Pinpoint the cell where the given text exists, returning its (X, Y) midpoint coordinate. 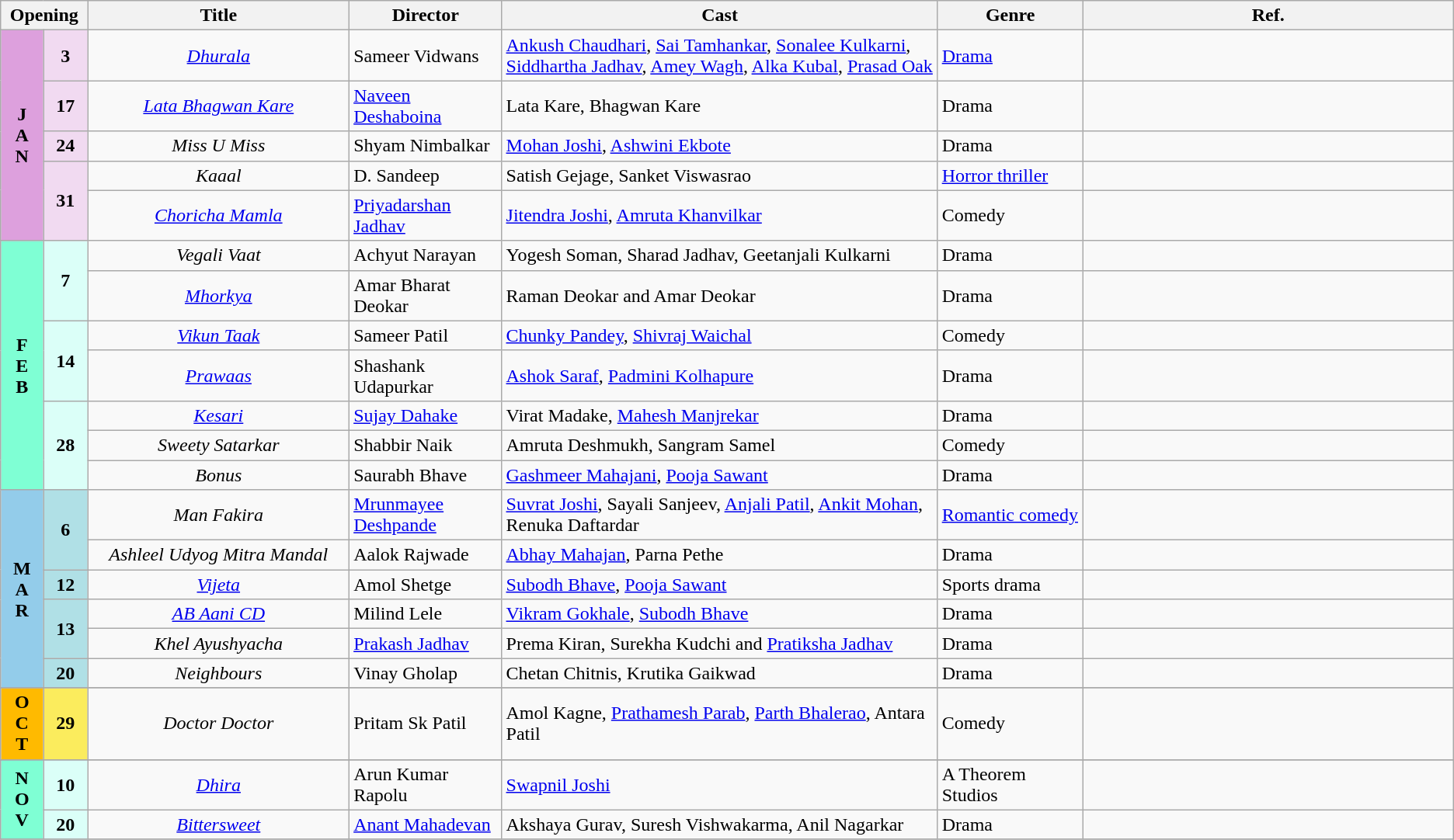
Vikun Taak (219, 335)
Pritam Sk Patil (426, 724)
Genre (1010, 16)
Ankush Chaudhari, Sai Tamhankar, Sonalee Kulkarni, Siddhartha Jadhav, Amey Wagh, Alka Kubal, Prasad Oak (719, 56)
Miss U Miss (219, 146)
Shyam Nimbalkar (426, 146)
MAR (22, 588)
Raman Deokar and Amar Deokar (719, 295)
Director (426, 16)
FEB (22, 365)
14 (65, 360)
Bittersweet (219, 824)
Akshaya Gurav, Suresh Vishwakarma, Anil Nagarkar (719, 824)
Sports drama (1010, 585)
Abhay Mahajan, Parna Pethe (719, 555)
Naveen Deshaboina (426, 106)
13 (65, 629)
Ashok Saraf, Padmini Kolhapure (719, 376)
Romantic comedy (1010, 515)
JAN (22, 135)
Mohan Joshi, Ashwini Ekbote (719, 146)
NOV (22, 800)
Achyut Narayan (426, 255)
Amol Kagne, Prathamesh Parab, Parth Bhalerao, Antara Patil (719, 724)
Khel Ayushyacha (219, 644)
Chetan Chitnis, Krutika Gaikwad (719, 673)
Amar Bharat Deokar (426, 295)
12 (65, 585)
Kaaal (219, 175)
A Theorem Studios (1010, 784)
Dhira (219, 784)
Virat Madake, Mahesh Manjrekar (719, 415)
Lata Bhagwan Kare (219, 106)
Arun Kumar Rapolu (426, 784)
Dhurala (219, 56)
Mrunmayee Deshpande (426, 515)
Jitendra Joshi, Amruta Khanvilkar (719, 216)
Vinay Gholap (426, 673)
10 (65, 784)
AB Aani CD (219, 614)
Horror thriller (1010, 175)
Priyadarshan Jadhav (426, 216)
Vikram Gokhale, Subodh Bhave (719, 614)
Ashleel Udyog Mitra Mandal (219, 555)
Swapnil Joshi (719, 784)
Shabbir Naik (426, 445)
Suvrat Joshi, Sayali Sanjeev, Anjali Patil, Ankit Mohan, Renuka Daftardar (719, 515)
6 (65, 529)
D. Sandeep (426, 175)
OCT (22, 724)
Anant Mahadevan (426, 824)
Sujay Dahake (426, 415)
Shashank Udapurkar (426, 376)
Opening (44, 16)
Cast (719, 16)
Kesari (219, 415)
Prakash Jadhav (426, 644)
Prawaas (219, 376)
Bonus (219, 474)
17 (65, 106)
Lata Kare, Bhagwan Kare (719, 106)
Yogesh Soman, Sharad Jadhav, Geetanjali Kulkarni (719, 255)
Sameer Vidwans (426, 56)
7 (65, 281)
Amol Shetge (426, 585)
Choricha Mamla (219, 216)
Prema Kiran, Surekha Kudchi and Pratiksha Jadhav (719, 644)
28 (65, 445)
24 (65, 146)
Ref. (1268, 16)
Man Fakira (219, 515)
Amruta Deshmukh, Sangram Samel (719, 445)
3 (65, 56)
Neighbours (219, 673)
Satish Gejage, Sanket Viswasrao (719, 175)
Sweety Satarkar (219, 445)
Doctor Doctor (219, 724)
Subodh Bhave, Pooja Sawant (719, 585)
31 (65, 200)
Vijeta (219, 585)
29 (65, 724)
Chunky Pandey, Shivraj Waichal (719, 335)
Milind Lele (426, 614)
Sameer Patil (426, 335)
Mhorkya (219, 295)
Title (219, 16)
Saurabh Bhave (426, 474)
Aalok Rajwade (426, 555)
Vegali Vaat (219, 255)
Gashmeer Mahajani, Pooja Sawant (719, 474)
